Locate the cell with the specified text and output its (X, Y) center coordinate. 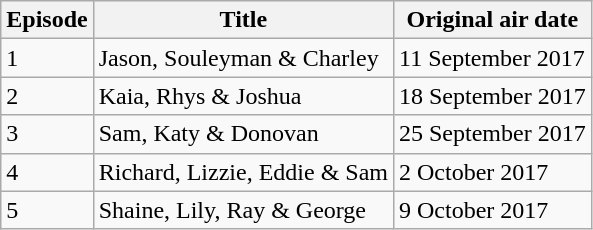
Sam, Katy & Donovan (243, 134)
1 (47, 58)
Title (243, 20)
9 October 2017 (492, 210)
5 (47, 210)
18 September 2017 (492, 96)
Episode (47, 20)
Richard, Lizzie, Eddie & Sam (243, 172)
4 (47, 172)
Shaine, Lily, Ray & George (243, 210)
25 September 2017 (492, 134)
2 (47, 96)
Jason, Souleyman & Charley (243, 58)
Original air date (492, 20)
2 October 2017 (492, 172)
3 (47, 134)
Kaia, Rhys & Joshua (243, 96)
11 September 2017 (492, 58)
